Determine the (X, Y) coordinate at the center of the cell enclosing the given text.  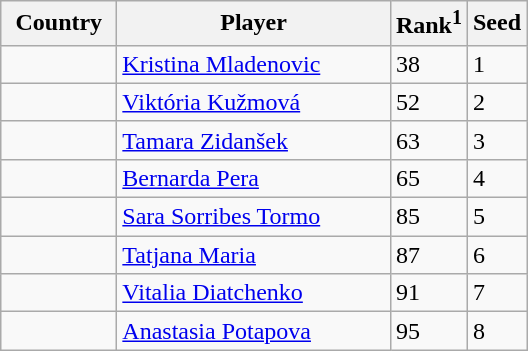
95 (428, 331)
7 (496, 293)
63 (428, 140)
Kristina Mladenovic (254, 64)
Bernarda Pera (254, 178)
91 (428, 293)
Country (59, 24)
Vitalia Diatchenko (254, 293)
Player (254, 24)
Sara Sorribes Tormo (254, 217)
3 (496, 140)
52 (428, 102)
6 (496, 255)
2 (496, 102)
65 (428, 178)
5 (496, 217)
Rank1 (428, 24)
8 (496, 331)
4 (496, 178)
Seed (496, 24)
87 (428, 255)
Anastasia Potapova (254, 331)
Viktória Kužmová (254, 102)
1 (496, 64)
Tamara Zidanšek (254, 140)
85 (428, 217)
38 (428, 64)
Tatjana Maria (254, 255)
